Scan for the cell matching the given text and deliver its (x, y) coordinate at center. 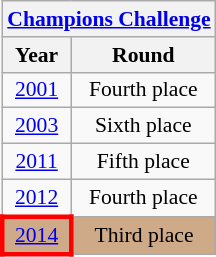
2014 (36, 236)
Round (144, 55)
Third place (144, 236)
2003 (36, 126)
Sixth place (144, 126)
Fifth place (144, 162)
Year (36, 55)
2001 (36, 90)
2011 (36, 162)
2012 (36, 198)
Champions Challenge (108, 19)
